From the cell containing the given text, extract its center point as (X, Y) coordinate. 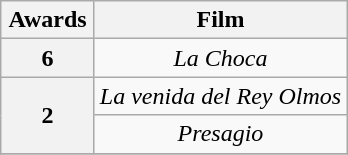
La venida del Rey Olmos (220, 96)
6 (48, 58)
La Choca (220, 58)
Awards (48, 20)
2 (48, 115)
Film (220, 20)
Presagio (220, 134)
